Extract the (x, y) coordinate from the center of the cell holding the provided text.  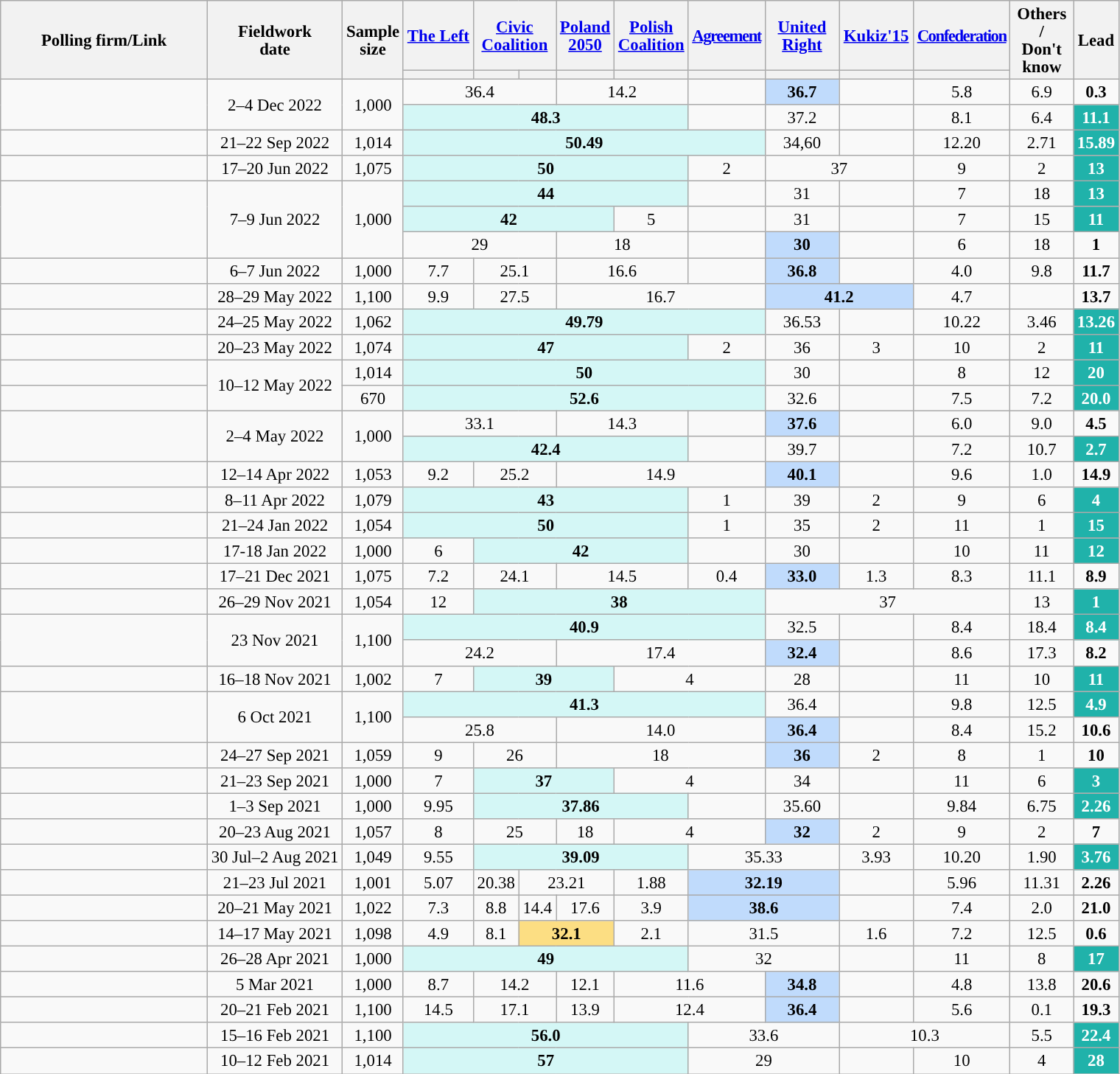
38.6 (763, 908)
1,059 (373, 755)
47 (545, 346)
6.0 (962, 423)
PolishCoalition (651, 35)
33.0 (802, 576)
24–27 Sep 2021 (274, 755)
26–28 Apr 2021 (274, 960)
25.2 (514, 475)
24–25 May 2022 (274, 321)
28–29 May 2022 (274, 296)
48.3 (545, 118)
13.8 (1042, 985)
7–9 Jun 2022 (274, 220)
20–21 Feb 2021 (274, 1010)
3.46 (1042, 321)
23.21 (566, 883)
6 Oct 2021 (274, 716)
8–11 Apr 2022 (274, 500)
27.5 (514, 296)
10.7 (1042, 450)
9.2 (438, 475)
1.3 (877, 576)
8.9 (1096, 576)
2–4 May 2022 (274, 436)
10.22 (962, 321)
35 (802, 526)
2–4 Dec 2022 (274, 105)
17.4 (661, 653)
10.6 (1096, 730)
15.89 (1096, 143)
17–21 Dec 2021 (274, 576)
52.6 (584, 398)
34,60 (802, 143)
24.1 (514, 576)
49 (545, 960)
12.1 (585, 985)
12.4 (690, 1010)
37.6 (802, 423)
Confederation (962, 35)
4.7 (962, 296)
20–21 May 2021 (274, 908)
16.6 (622, 271)
6.9 (1042, 93)
25.8 (479, 730)
8.2 (1096, 653)
21–23 Jul 2021 (274, 883)
1,098 (373, 933)
7.4 (962, 908)
5.8 (962, 93)
20 (1096, 373)
UnitedRight (802, 35)
13.26 (1096, 321)
15.2 (1042, 730)
32.6 (802, 398)
6.75 (1042, 806)
1–3 Sep 2021 (274, 806)
19.3 (1096, 1010)
37.86 (581, 806)
1,079 (373, 500)
2.7 (1096, 450)
0.3 (1096, 93)
44 (545, 195)
4.5 (1096, 423)
21–24 Jan 2022 (274, 526)
1.90 (1042, 857)
22.4 (1096, 1036)
35.33 (763, 857)
8.3 (962, 576)
3.93 (877, 857)
9.95 (438, 806)
1,074 (373, 346)
CivicCoalition (514, 35)
41.2 (839, 296)
42.4 (545, 450)
10–12 Feb 2021 (274, 1061)
Others /Don't know (1042, 40)
20–23 May 2022 (274, 346)
49.79 (584, 321)
25 (514, 831)
24.2 (479, 653)
0.1 (1042, 1010)
0.4 (727, 576)
11.6 (690, 985)
20–23 Aug 2021 (274, 831)
32.19 (763, 883)
26 (514, 755)
20.6 (1096, 985)
16–18 Nov 2021 (274, 678)
17 (1096, 960)
7.5 (962, 398)
33.1 (479, 423)
17.1 (514, 1010)
9.0 (1042, 423)
32.4 (802, 653)
43 (545, 500)
9.9 (438, 296)
57 (545, 1061)
17.6 (585, 908)
32.1 (566, 933)
41.3 (584, 705)
5.96 (962, 883)
14–17 May 2021 (274, 933)
10.20 (962, 857)
2.1 (651, 933)
56.0 (545, 1036)
4.0 (962, 271)
9.6 (962, 475)
1.88 (651, 883)
14.4 (537, 908)
17-18 Jan 2022 (274, 551)
35.60 (802, 806)
17–20 Jun 2022 (274, 168)
40.1 (802, 475)
Kukiz'15 (877, 35)
7.7 (438, 271)
Agreement (727, 35)
37.2 (802, 118)
5.07 (438, 883)
20.38 (496, 883)
39.7 (802, 450)
5 (651, 220)
40.9 (584, 628)
30 Jul–2 Aug 2021 (274, 857)
13.9 (585, 1010)
26–29 Nov 2021 (274, 601)
34.8 (802, 985)
The Left (438, 35)
3.76 (1096, 857)
6–7 Jun 2022 (274, 271)
23 Nov 2021 (274, 640)
8.8 (496, 908)
Polling firm/Link (105, 40)
5 Mar 2021 (274, 985)
38 (619, 601)
16.7 (661, 296)
32.5 (802, 628)
11.7 (1096, 271)
8.7 (438, 985)
9.55 (438, 857)
25.1 (514, 271)
6.4 (1042, 118)
Lead (1096, 40)
15–16 Feb 2021 (274, 1036)
13.7 (1096, 296)
9.84 (962, 806)
1.6 (877, 933)
0.6 (1096, 933)
36.8 (802, 271)
Samplesize (373, 40)
4.8 (962, 985)
8.6 (962, 653)
21–23 Sep 2021 (274, 781)
33.6 (763, 1036)
670 (373, 398)
1,022 (373, 908)
36.7 (802, 93)
1,057 (373, 831)
2.0 (1042, 908)
21–22 Sep 2022 (274, 143)
12–14 Apr 2022 (274, 475)
21.0 (1096, 908)
14.0 (661, 730)
34 (802, 781)
1.0 (1042, 475)
1,049 (373, 857)
20.0 (1096, 398)
10–12 May 2022 (274, 385)
7.3 (438, 908)
2.71 (1042, 143)
31.5 (763, 933)
36.53 (802, 321)
14.3 (622, 423)
5.5 (1042, 1036)
11.31 (1042, 883)
1,001 (373, 883)
3.9 (651, 908)
50.49 (584, 143)
Poland2050 (585, 35)
5.6 (962, 1010)
1,002 (373, 678)
1,062 (373, 321)
18.4 (1042, 628)
12.20 (962, 143)
17.3 (1042, 653)
10.3 (925, 1036)
1,053 (373, 475)
Fieldworkdate (274, 40)
39.09 (581, 857)
